Determine the (x, y) coordinate at the center of the cell enclosing the given text.  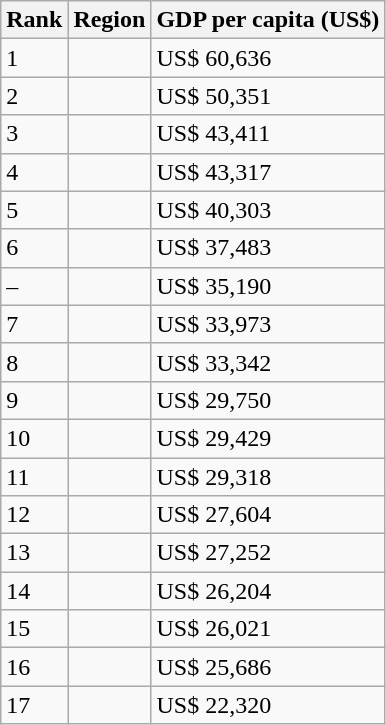
US$ 27,604 (268, 515)
6 (34, 248)
US$ 43,411 (268, 134)
1 (34, 58)
Rank (34, 20)
11 (34, 477)
12 (34, 515)
US$ 25,686 (268, 667)
US$ 27,252 (268, 553)
16 (34, 667)
US$ 50,351 (268, 96)
10 (34, 438)
17 (34, 705)
US$ 35,190 (268, 286)
US$ 40,303 (268, 210)
US$ 43,317 (268, 172)
US$ 33,342 (268, 362)
8 (34, 362)
14 (34, 591)
US$ 22,320 (268, 705)
US$ 33,973 (268, 324)
US$ 29,429 (268, 438)
US$ 29,750 (268, 400)
4 (34, 172)
US$ 37,483 (268, 248)
US$ 60,636 (268, 58)
GDP per capita (US$) (268, 20)
7 (34, 324)
15 (34, 629)
3 (34, 134)
US$ 26,021 (268, 629)
US$ 29,318 (268, 477)
Region (110, 20)
US$ 26,204 (268, 591)
9 (34, 400)
2 (34, 96)
5 (34, 210)
13 (34, 553)
– (34, 286)
